From the cell containing the given text, extract its center point as [x, y] coordinate. 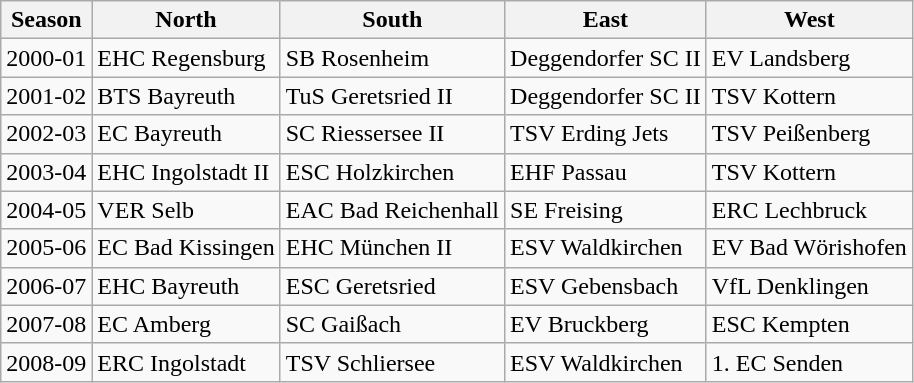
North [186, 20]
South [392, 20]
ESC Holzkirchen [392, 172]
2007-08 [46, 324]
2006-07 [46, 286]
EHC Ingolstadt II [186, 172]
2002-03 [46, 134]
East [606, 20]
2004-05 [46, 210]
TuS Geretsried II [392, 96]
SB Rosenheim [392, 58]
EHC Bayreuth [186, 286]
BTS Bayreuth [186, 96]
West [809, 20]
EAC Bad Reichenhall [392, 210]
2005-06 [46, 248]
ESC Kempten [809, 324]
ERC Lechbruck [809, 210]
SC Gaißach [392, 324]
2003-04 [46, 172]
VER Selb [186, 210]
TSV Peißenberg [809, 134]
SC Riessersee II [392, 134]
EC Bad Kissingen [186, 248]
EC Amberg [186, 324]
ESV Gebensbach [606, 286]
EHC München II [392, 248]
EV Bruckberg [606, 324]
VfL Denklingen [809, 286]
TSV Schliersee [392, 362]
Season [46, 20]
ERC Ingolstadt [186, 362]
EV Landsberg [809, 58]
EV Bad Wörishofen [809, 248]
2001-02 [46, 96]
EC Bayreuth [186, 134]
2008-09 [46, 362]
EHF Passau [606, 172]
2000-01 [46, 58]
ESC Geretsried [392, 286]
1. EC Senden [809, 362]
SE Freising [606, 210]
TSV Erding Jets [606, 134]
EHC Regensburg [186, 58]
